Detect which cell encompasses the target text, then output its [x, y] center coordinate. 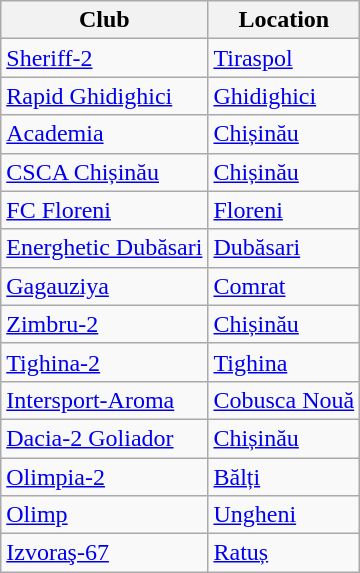
Comrat [284, 286]
Izvoraş-67 [104, 553]
Dubăsari [284, 248]
Floreni [284, 210]
Olimp [104, 515]
Rapid Ghidighici [104, 96]
Olimpia-2 [104, 477]
Energhetic Dubăsari [104, 248]
Club [104, 20]
Location [284, 20]
Tighina-2 [104, 362]
Tighina [284, 362]
Sheriff-2 [104, 58]
Gagauziya [104, 286]
Intersport-Aroma [104, 400]
Cobusca Nouă [284, 400]
Zimbru-2 [104, 324]
Ghidighici [284, 96]
Tiraspol [284, 58]
Ratuș [284, 553]
Academia [104, 134]
FC Floreni [104, 210]
Dacia-2 Goliador [104, 438]
Ungheni [284, 515]
CSCA Chișinău [104, 172]
Bălți [284, 477]
